Scan for the cell matching the given text and deliver its (x, y) coordinate at center. 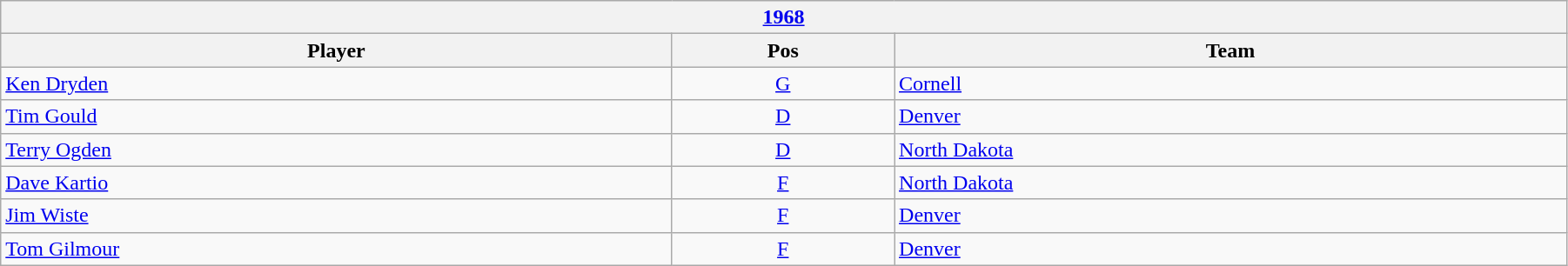
Pos (783, 50)
Player (336, 50)
Tim Gould (336, 116)
Ken Dryden (336, 83)
Cornell (1230, 83)
Dave Kartio (336, 183)
Team (1230, 50)
G (783, 83)
Terry Ogden (336, 150)
1968 (784, 17)
Tom Gilmour (336, 249)
Jim Wiste (336, 216)
